Locate the cell with the specified text and output its [X, Y] center coordinate. 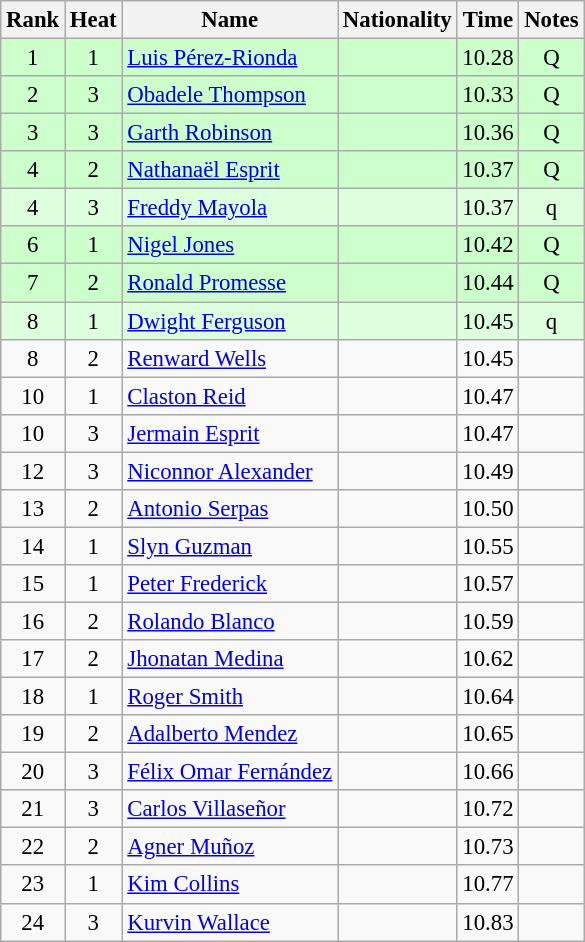
24 [33, 922]
Name [230, 20]
21 [33, 809]
Luis Pérez-Rionda [230, 58]
Kim Collins [230, 885]
13 [33, 509]
Rank [33, 20]
Slyn Guzman [230, 546]
Agner Muñoz [230, 847]
10.77 [488, 885]
6 [33, 245]
Jhonatan Medina [230, 659]
Heat [94, 20]
10.73 [488, 847]
10.57 [488, 584]
19 [33, 734]
16 [33, 621]
10.72 [488, 809]
Obadele Thompson [230, 95]
10.64 [488, 697]
15 [33, 584]
10.83 [488, 922]
10.42 [488, 245]
Félix Omar Fernández [230, 772]
10.44 [488, 283]
Ronald Promesse [230, 283]
10.50 [488, 509]
Nathanaël Esprit [230, 170]
7 [33, 283]
Freddy Mayola [230, 208]
Notes [552, 20]
Roger Smith [230, 697]
10.59 [488, 621]
10.66 [488, 772]
Niconnor Alexander [230, 471]
Time [488, 20]
10.49 [488, 471]
20 [33, 772]
Peter Frederick [230, 584]
17 [33, 659]
12 [33, 471]
10.28 [488, 58]
Jermain Esprit [230, 433]
Dwight Ferguson [230, 321]
10.33 [488, 95]
Antonio Serpas [230, 509]
14 [33, 546]
Carlos Villaseñor [230, 809]
10.65 [488, 734]
18 [33, 697]
10.36 [488, 133]
10.55 [488, 546]
23 [33, 885]
Rolando Blanco [230, 621]
Garth Robinson [230, 133]
Claston Reid [230, 396]
Kurvin Wallace [230, 922]
Nigel Jones [230, 245]
Adalberto Mendez [230, 734]
10.62 [488, 659]
Renward Wells [230, 358]
Nationality [398, 20]
22 [33, 847]
